For the text-containing cell, return its midpoint in [X, Y] coordinate format. 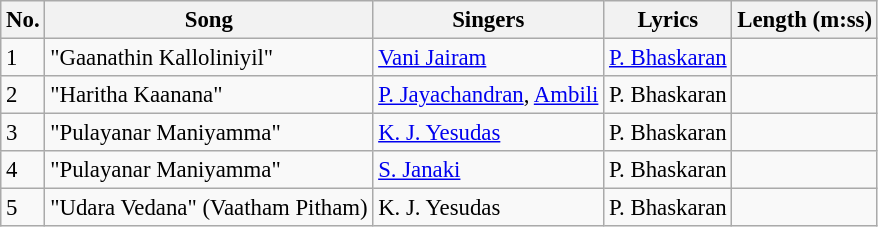
Song [209, 20]
4 [23, 170]
Length (m:ss) [804, 20]
"Gaanathin Kalloliniyil" [209, 58]
No. [23, 20]
Lyrics [668, 20]
S. Janaki [488, 170]
"Haritha Kaanana" [209, 95]
5 [23, 208]
1 [23, 58]
Vani Jairam [488, 58]
2 [23, 95]
"Udara Vedana" (Vaatham Pitham) [209, 208]
P. Jayachandran, Ambili [488, 95]
Singers [488, 20]
3 [23, 133]
